Provide the [x, y] coordinate of the cell's center where the given text is located.  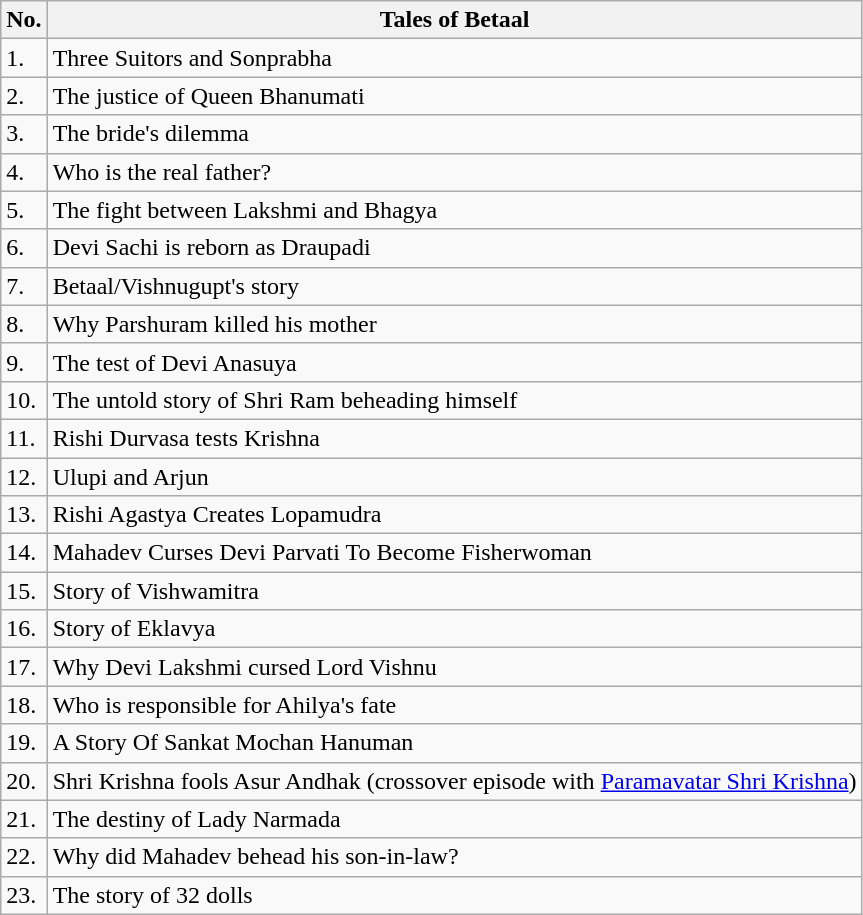
9. [24, 362]
22. [24, 857]
19. [24, 743]
10. [24, 400]
Story of Eklavya [454, 629]
Story of Vishwamitra [454, 591]
Why Devi Lakshmi cursed Lord Vishnu [454, 667]
Ulupi and Arjun [454, 477]
Shri Krishna fools Asur Andhak (crossover episode with Paramavatar Shri Krishna) [454, 781]
Rishi Durvasa tests Krishna [454, 438]
The fight between Lakshmi and Bhagya [454, 210]
16. [24, 629]
The bride's dilemma [454, 134]
The justice of Queen Bhanumati [454, 96]
2. [24, 96]
Tales of Betaal [454, 20]
The destiny of Lady Narmada [454, 819]
21. [24, 819]
20. [24, 781]
1. [24, 58]
Three Suitors and Sonprabha [454, 58]
The test of Devi Anasuya [454, 362]
Who is responsible for Ahilya's fate [454, 705]
Who is the real father? [454, 172]
Mahadev Curses Devi Parvati To Become Fisherwoman [454, 553]
23. [24, 895]
4. [24, 172]
15. [24, 591]
Devi Sachi is reborn as Draupadi [454, 248]
Rishi Agastya Creates Lopamudra [454, 515]
No. [24, 20]
11. [24, 438]
8. [24, 324]
12. [24, 477]
The story of 32 dolls [454, 895]
5. [24, 210]
17. [24, 667]
Why Parshuram killed his mother [454, 324]
Betaal/Vishnugupt's story [454, 286]
18. [24, 705]
Why did Mahadev behead his son-in-law? [454, 857]
The untold story of Shri Ram beheading himself [454, 400]
14. [24, 553]
A Story Of Sankat Mochan Hanuman [454, 743]
6. [24, 248]
13. [24, 515]
3. [24, 134]
7. [24, 286]
